Determine the [X, Y] coordinate at the center of the cell enclosing the given text.  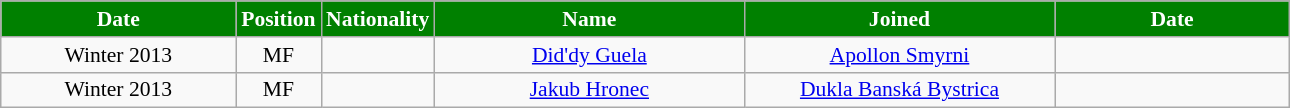
Apollon Smyrni [899, 55]
Position [278, 19]
Nationality [378, 19]
Dukla Banská Bystrica [899, 90]
Did'dy Guela [589, 55]
Name [589, 19]
Joined [899, 19]
Jakub Hronec [589, 90]
